Identify which cell holds the provided text, then report its [X, Y] central coordinate. 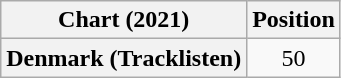
Position [294, 20]
Chart (2021) [124, 20]
Denmark (Tracklisten) [124, 58]
50 [294, 58]
